Provide the [X, Y] coordinate of the cell's center where the given text is located.  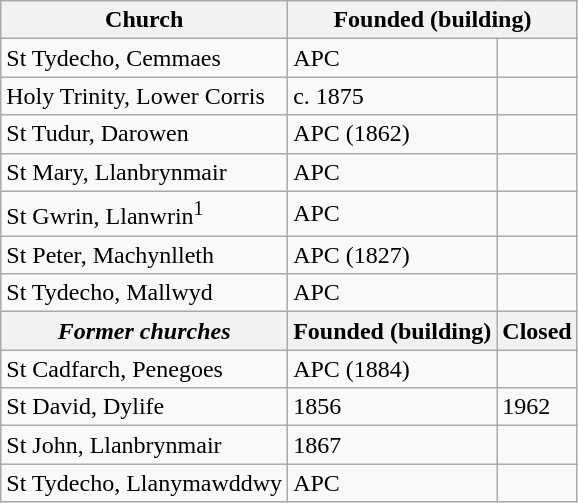
Church [144, 20]
Former churches [144, 331]
APC (1827) [392, 255]
1962 [537, 407]
c. 1875 [392, 96]
Holy Trinity, Lower Corris [144, 96]
St Gwrin, Llanwrin1 [144, 214]
APC (1862) [392, 134]
Closed [537, 331]
St David, Dylife [144, 407]
St Tydecho, Mallwyd [144, 293]
St Peter, Machynlleth [144, 255]
St Tydecho, Llanymawddwy [144, 483]
St Tudur, Darowen [144, 134]
St Cadfarch, Penegoes [144, 369]
St Tydecho, Cemmaes [144, 58]
1856 [392, 407]
St Mary, Llanbrynmair [144, 172]
St John, Llanbrynmair [144, 445]
1867 [392, 445]
APC (1884) [392, 369]
